Return (X, Y) of the center of cell containing provided text 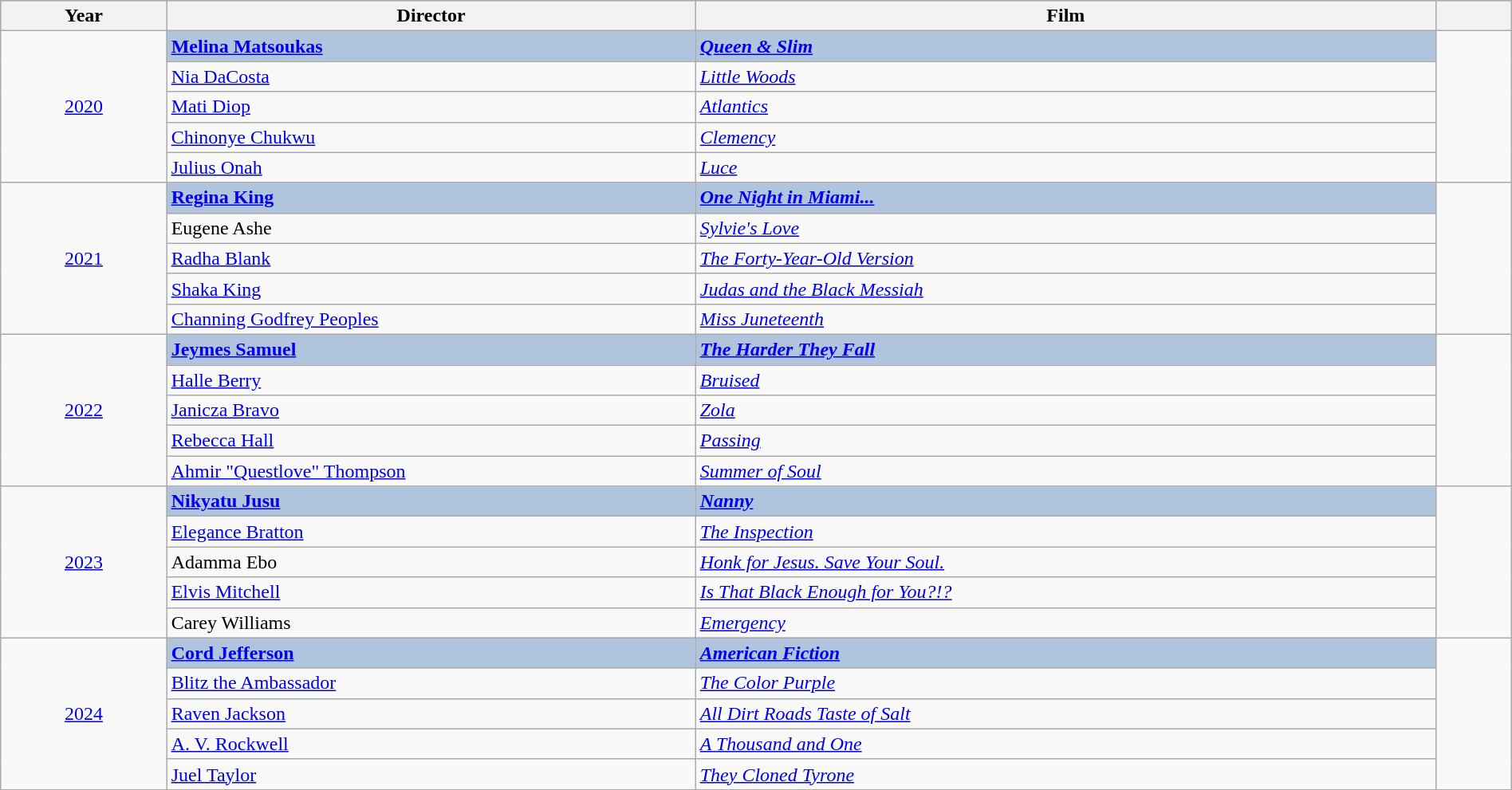
A Thousand and One (1065, 744)
All Dirt Roads Taste of Salt (1065, 713)
Summer of Soul (1065, 471)
American Fiction (1065, 653)
Raven Jackson (431, 713)
Is That Black Enough for You?!? (1065, 592)
2022 (84, 410)
One Night in Miami... (1065, 198)
Year (84, 16)
Shaka King (431, 289)
Radha Blank (431, 258)
The Harder They Fall (1065, 349)
Atlantics (1065, 107)
Janicza Bravo (431, 411)
Eugene Ashe (431, 228)
Zola (1065, 411)
Bruised (1065, 380)
Julius Onah (431, 167)
Judas and the Black Messiah (1065, 289)
Film (1065, 16)
Jeymes Samuel (431, 349)
Passing (1065, 441)
Honk for Jesus. Save Your Soul. (1065, 562)
Regina King (431, 198)
Miss Juneteenth (1065, 319)
Little Woods (1065, 77)
Sylvie's Love (1065, 228)
Director (431, 16)
Ahmir "Questlove" Thompson (431, 471)
The Inspection (1065, 532)
Adamma Ebo (431, 562)
Melina Matsoukas (431, 46)
2023 (84, 562)
The Forty-Year-Old Version (1065, 258)
Nanny (1065, 501)
Emergency (1065, 623)
Rebecca Hall (431, 441)
Juel Taylor (431, 774)
2024 (84, 713)
2020 (84, 107)
Blitz the Ambassador (431, 683)
Clemency (1065, 137)
Halle Berry (431, 380)
They Cloned Tyrone (1065, 774)
Carey Williams (431, 623)
Nikyatu Jusu (431, 501)
Elvis Mitchell (431, 592)
Cord Jefferson (431, 653)
Queen & Slim (1065, 46)
Luce (1065, 167)
2021 (84, 258)
Mati Diop (431, 107)
A. V. Rockwell (431, 744)
Nia DaCosta (431, 77)
The Color Purple (1065, 683)
Elegance Bratton (431, 532)
Chinonye Chukwu (431, 137)
Channing Godfrey Peoples (431, 319)
